For the text-containing cell, return its midpoint in [x, y] coordinate format. 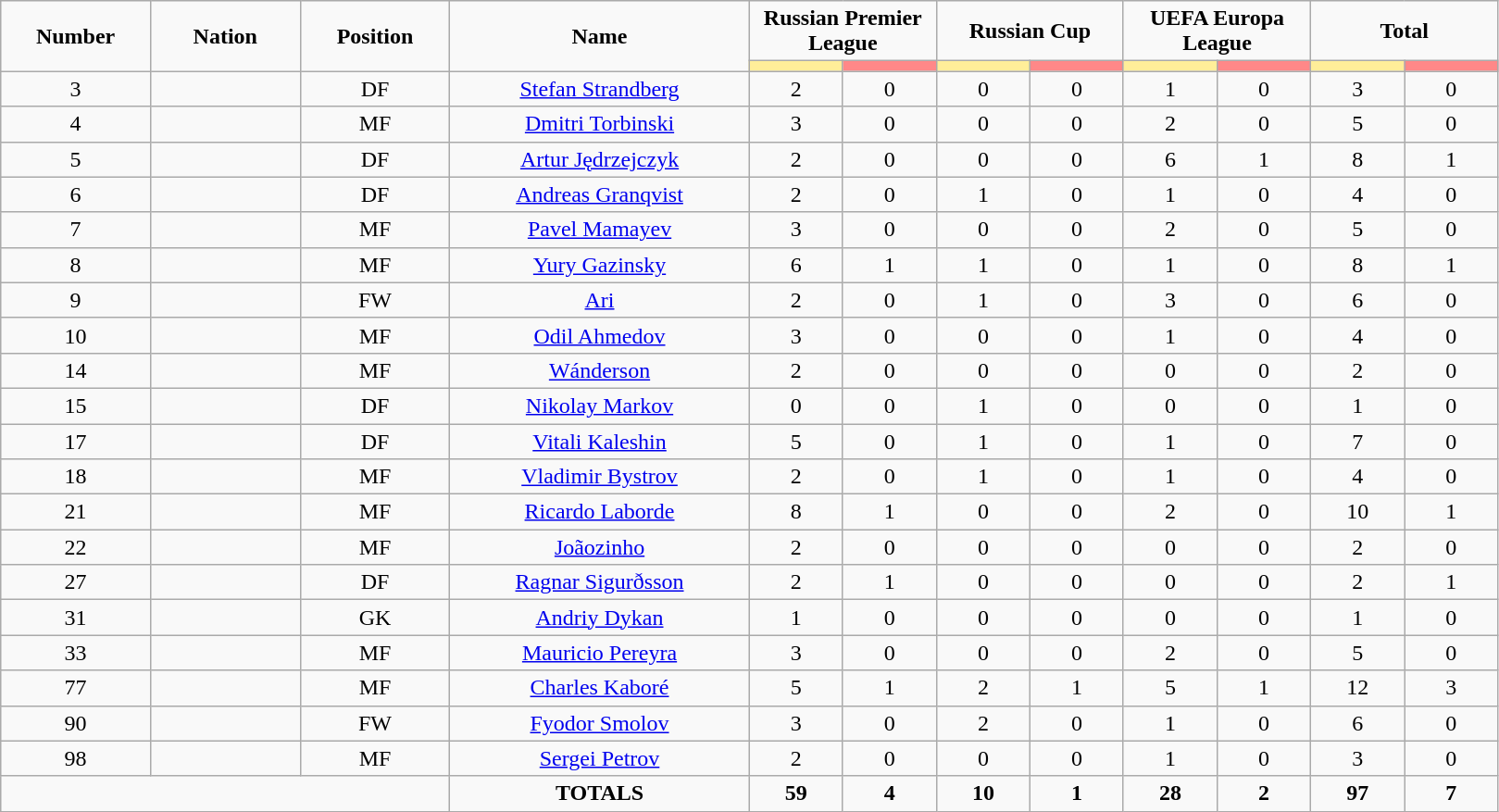
Sergei Petrov [600, 758]
90 [76, 723]
Wánderson [600, 370]
15 [76, 406]
77 [76, 688]
Nikolay Markov [600, 406]
Andriy Dykan [600, 618]
18 [76, 477]
Vitali Kaleshin [600, 442]
Pavel Mamayev [600, 230]
Fyodor Smolov [600, 723]
UEFA Europa League [1217, 31]
59 [796, 793]
Ari [600, 300]
Nation [225, 36]
Joãozinho [600, 547]
Ricardo Laborde [600, 512]
Artur Jędrzejczyk [600, 159]
Total [1405, 31]
27 [76, 582]
Andreas Granqvist [600, 194]
Dmitri Torbinski [600, 124]
Mauricio Pereyra [600, 653]
14 [76, 370]
Stefan Strandberg [600, 89]
Position [375, 36]
GK [375, 618]
Yury Gazinsky [600, 265]
Charles Kaboré [600, 688]
Odil Ahmedov [600, 335]
Russian Premier League [843, 31]
Ragnar Sigurðsson [600, 582]
97 [1357, 793]
22 [76, 547]
31 [76, 618]
28 [1170, 793]
Russian Cup [1030, 31]
Number [76, 36]
12 [1357, 688]
TOTALS [600, 793]
33 [76, 653]
17 [76, 442]
21 [76, 512]
9 [76, 300]
Name [600, 36]
Vladimir Bystrov [600, 477]
98 [76, 758]
